Identify which cell holds the provided text, then report its [X, Y] central coordinate. 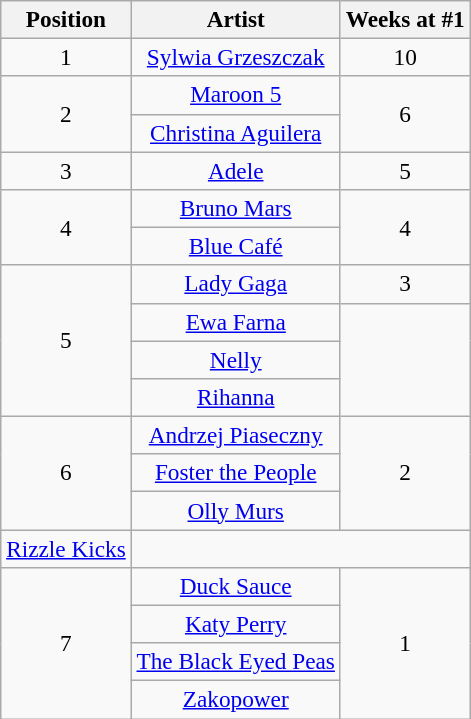
Sylwia Grzeszczak [236, 57]
Duck Sauce [236, 586]
Bruno Mars [236, 208]
Katy Perry [236, 624]
Andrzej Piaseczny [236, 435]
7 [66, 642]
Adele [236, 170]
Weeks at #1 [405, 19]
Rihanna [236, 397]
Artist [236, 19]
Foster the People [236, 473]
Rizzle Kicks [66, 548]
Ewa Farna [236, 322]
10 [405, 57]
Blue Café [236, 246]
Maroon 5 [236, 95]
Nelly [236, 359]
Position [66, 19]
The Black Eyed Peas [236, 662]
Olly Murs [236, 510]
Zakopower [236, 699]
Christina Aguilera [236, 133]
Lady Gaga [236, 284]
